For the text-containing cell, return its midpoint in (X, Y) coordinate format. 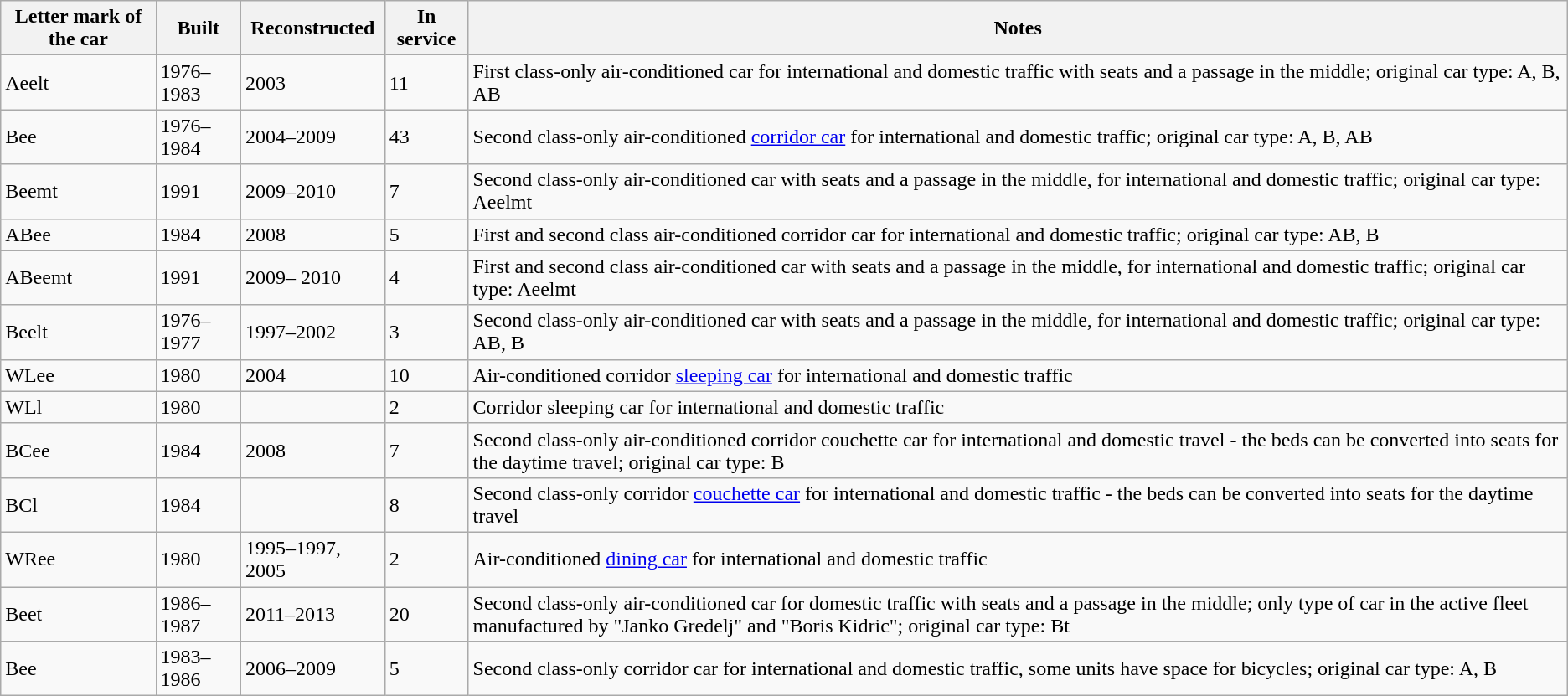
1976–1984 (198, 137)
First and second class air-conditioned corridor car for international and domestic traffic; original car type: AB, B (1018, 235)
2004 (312, 375)
WLee (79, 375)
1976–1983 (198, 82)
8 (426, 504)
Second class-only corridor car for international and domestic traffic, some units have space for bicycles; original car type: A, B (1018, 668)
Reconstructed (312, 28)
Corridor sleeping car for international and domestic traffic (1018, 407)
2004–2009 (312, 137)
First class-only air-conditioned car for international and domestic traffic with seats and a passage in the middle; original car type: A, B, AB (1018, 82)
1995–1997, 2005 (312, 559)
First and second class air-conditioned car with seats and a passage in the middle, for international and domestic traffic; original car type: Aeelmt (1018, 278)
Second class-only air-conditioned car with seats and a passage in the middle, for international and domestic traffic; original car type: AB, B (1018, 332)
Beelt (79, 332)
Second class-only corridor couchette car for international and domestic traffic - the beds can be converted into seats for the daytime travel (1018, 504)
WRee (79, 559)
Beemt (79, 191)
43 (426, 137)
ABeemt (79, 278)
Beet (79, 613)
2006–2009 (312, 668)
2009–2010 (312, 191)
Notes (1018, 28)
Aeelt (79, 82)
ABee (79, 235)
BCl (79, 504)
Second class-only air-conditioned corridor car for international and domestic traffic; original car type: A, B, AB (1018, 137)
2011–2013 (312, 613)
Letter mark of the car (79, 28)
In service (426, 28)
20 (426, 613)
Built (198, 28)
Air-conditioned corridor sleeping car for international and domestic traffic (1018, 375)
1976–1977 (198, 332)
WLl (79, 407)
Second class-only air-conditioned car with seats and a passage in the middle, for international and domestic traffic; original car type: Aeelmt (1018, 191)
10 (426, 375)
4 (426, 278)
2009– 2010 (312, 278)
1986–1987 (198, 613)
2003 (312, 82)
1983–1986 (198, 668)
1997–2002 (312, 332)
BCee (79, 451)
3 (426, 332)
Air-conditioned dining car for international and domestic traffic (1018, 559)
11 (426, 82)
